Return the [x, y] coordinate for the center point of the cell that contains the specified text.  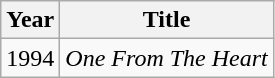
1994 [30, 58]
Title [166, 20]
One From The Heart [166, 58]
Year [30, 20]
